Output the (x, y) coordinate of the center of the cell containing the given text.  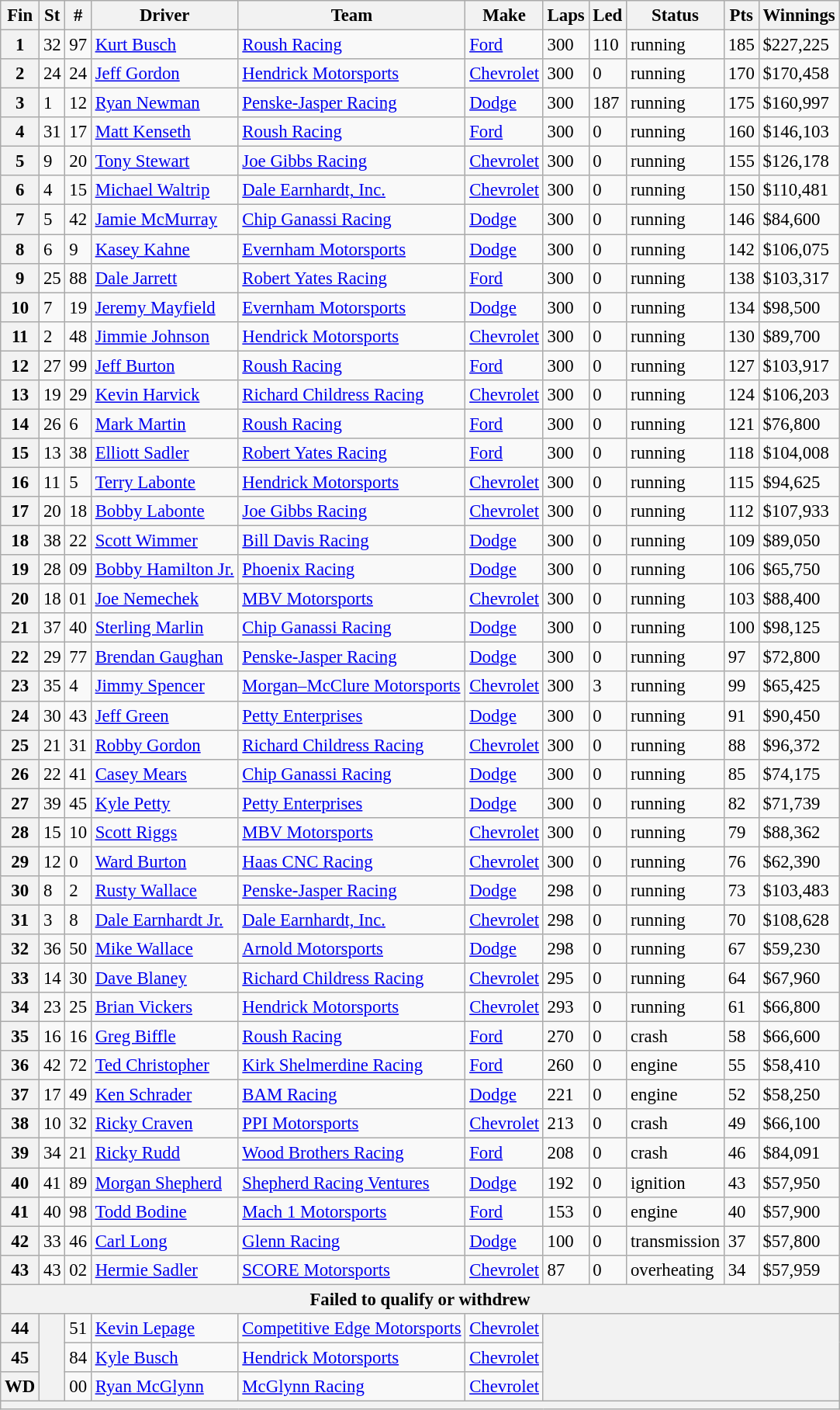
$57,959 (799, 1270)
Arnold Motorsports (352, 949)
Morgan–McClure Motorsports (352, 687)
Bobby Labonte (164, 511)
Jimmie Johnson (164, 336)
142 (741, 249)
Scott Wimmer (164, 541)
Glenn Racing (352, 1241)
Wood Brothers Racing (352, 1153)
Ryan McGlynn (164, 1387)
76 (741, 861)
Brian Vickers (164, 1007)
$96,372 (799, 745)
185 (741, 45)
Ryan Newman (164, 103)
175 (741, 103)
Kyle Petty (164, 803)
Morgan Shepherd (164, 1183)
84 (78, 1357)
221 (566, 1095)
155 (741, 161)
58 (741, 1037)
98 (78, 1211)
70 (741, 920)
$106,203 (799, 395)
Kurt Busch (164, 45)
Ricky Rudd (164, 1153)
134 (741, 307)
Bobby Hamilton Jr. (164, 570)
$88,400 (799, 599)
01 (78, 599)
Jeremy Mayfield (164, 307)
$59,230 (799, 949)
72 (78, 1065)
$65,425 (799, 687)
Michael Waltrip (164, 190)
87 (566, 1270)
260 (566, 1065)
Terry Labonte (164, 482)
Carl Long (164, 1241)
Jamie McMurray (164, 220)
67 (741, 949)
Winnings (799, 16)
118 (741, 453)
$71,739 (799, 803)
BAM Racing (352, 1095)
# (78, 16)
Ted Christopher (164, 1065)
$89,050 (799, 541)
146 (741, 220)
$104,008 (799, 453)
51 (78, 1329)
127 (741, 365)
Make (504, 16)
Team (352, 16)
$103,483 (799, 891)
$84,091 (799, 1153)
$66,800 (799, 1007)
$57,800 (799, 1241)
$62,390 (799, 861)
295 (566, 979)
$126,178 (799, 161)
61 (741, 1007)
overheating (676, 1270)
Laps (566, 16)
Driver (164, 16)
192 (566, 1183)
Jimmy Spencer (164, 687)
153 (566, 1211)
PPI Motorsports (352, 1124)
130 (741, 336)
Led (608, 16)
Kirk Shelmerdine Racing (352, 1065)
WD (20, 1387)
Scott Riggs (164, 833)
SCORE Motorsports (352, 1270)
Ken Schrader (164, 1095)
Competitive Edge Motorsports (352, 1329)
187 (608, 103)
89 (78, 1183)
Kevin Harvick (164, 395)
$146,103 (799, 132)
124 (741, 395)
McGlynn Racing (352, 1387)
Elliott Sadler (164, 453)
$108,628 (799, 920)
91 (741, 715)
110 (608, 45)
$170,458 (799, 74)
112 (741, 511)
$74,175 (799, 774)
270 (566, 1037)
transmission (676, 1241)
Hermie Sadler (164, 1270)
Ricky Craven (164, 1124)
$88,362 (799, 833)
Rusty Wallace (164, 891)
138 (741, 278)
$90,450 (799, 715)
Greg Biffle (164, 1037)
115 (741, 482)
$84,600 (799, 220)
$58,250 (799, 1095)
00 (78, 1387)
48 (78, 336)
Mark Martin (164, 424)
103 (741, 599)
Kevin Lepage (164, 1329)
Dave Blaney (164, 979)
213 (566, 1124)
293 (566, 1007)
St (53, 16)
Jeff Green (164, 715)
44 (20, 1329)
85 (741, 774)
Joe Nemechek (164, 599)
Pts (741, 16)
Brendan Gaughan (164, 657)
121 (741, 424)
$106,075 (799, 249)
$160,997 (799, 103)
$107,933 (799, 511)
Phoenix Racing (352, 570)
Mach 1 Motorsports (352, 1211)
$98,125 (799, 628)
$65,750 (799, 570)
77 (78, 657)
Sterling Marlin (164, 628)
$94,625 (799, 482)
Kyle Busch (164, 1357)
52 (741, 1095)
Jeff Gordon (164, 74)
160 (741, 132)
$103,317 (799, 278)
Dale Jarrett (164, 278)
$66,600 (799, 1037)
$57,950 (799, 1183)
Status (676, 16)
208 (566, 1153)
Robby Gordon (164, 745)
$89,700 (799, 336)
Mike Wallace (164, 949)
Jeff Burton (164, 365)
$76,800 (799, 424)
170 (741, 74)
106 (741, 570)
82 (741, 803)
Todd Bodine (164, 1211)
Ward Burton (164, 861)
64 (741, 979)
50 (78, 949)
Casey Mears (164, 774)
73 (741, 891)
Dale Earnhardt Jr. (164, 920)
Haas CNC Racing (352, 861)
Failed to qualify or withdrew (420, 1299)
02 (78, 1270)
$72,800 (799, 657)
$227,225 (799, 45)
$57,900 (799, 1211)
Bill Davis Racing (352, 541)
Shepherd Racing Ventures (352, 1183)
Kasey Kahne (164, 249)
09 (78, 570)
$66,100 (799, 1124)
Tony Stewart (164, 161)
$98,500 (799, 307)
Fin (20, 16)
ignition (676, 1183)
150 (741, 190)
Matt Kenseth (164, 132)
109 (741, 541)
$110,481 (799, 190)
$103,917 (799, 365)
$67,960 (799, 979)
79 (741, 833)
55 (741, 1065)
$58,410 (799, 1065)
